Search for the cell housing the specified text and yield its (X, Y) center coordinate. 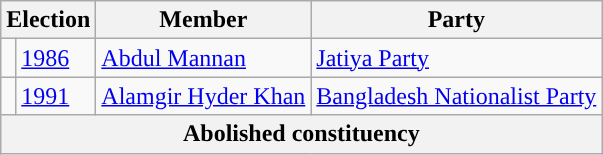
Member (204, 20)
Party (456, 20)
Alamgir Hyder Khan (204, 96)
Jatiya Party (456, 58)
1986 (56, 58)
1991 (56, 96)
Bangladesh Nationalist Party (456, 96)
Abdul Mannan (204, 58)
Abolished constituency (302, 134)
Election (48, 20)
